Locate the cell with the specified text and output its [X, Y] center coordinate. 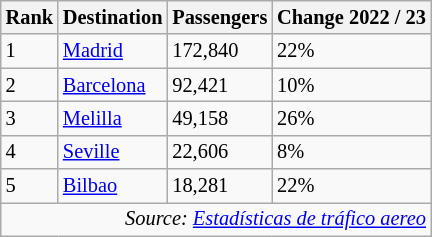
92,421 [220, 85]
Rank [30, 17]
Change 2022 / 23 [352, 17]
3 [30, 118]
Bilbao [112, 186]
26% [352, 118]
22,606 [220, 152]
Madrid [112, 51]
8% [352, 152]
5 [30, 186]
Source: Estadísticas de tráfico aereo [216, 219]
10% [352, 85]
1 [30, 51]
Passengers [220, 17]
Seville [112, 152]
172,840 [220, 51]
49,158 [220, 118]
Destination [112, 17]
2 [30, 85]
4 [30, 152]
18,281 [220, 186]
Melilla [112, 118]
Barcelona [112, 85]
